From the cell containing the given text, extract its center point as (X, Y) coordinate. 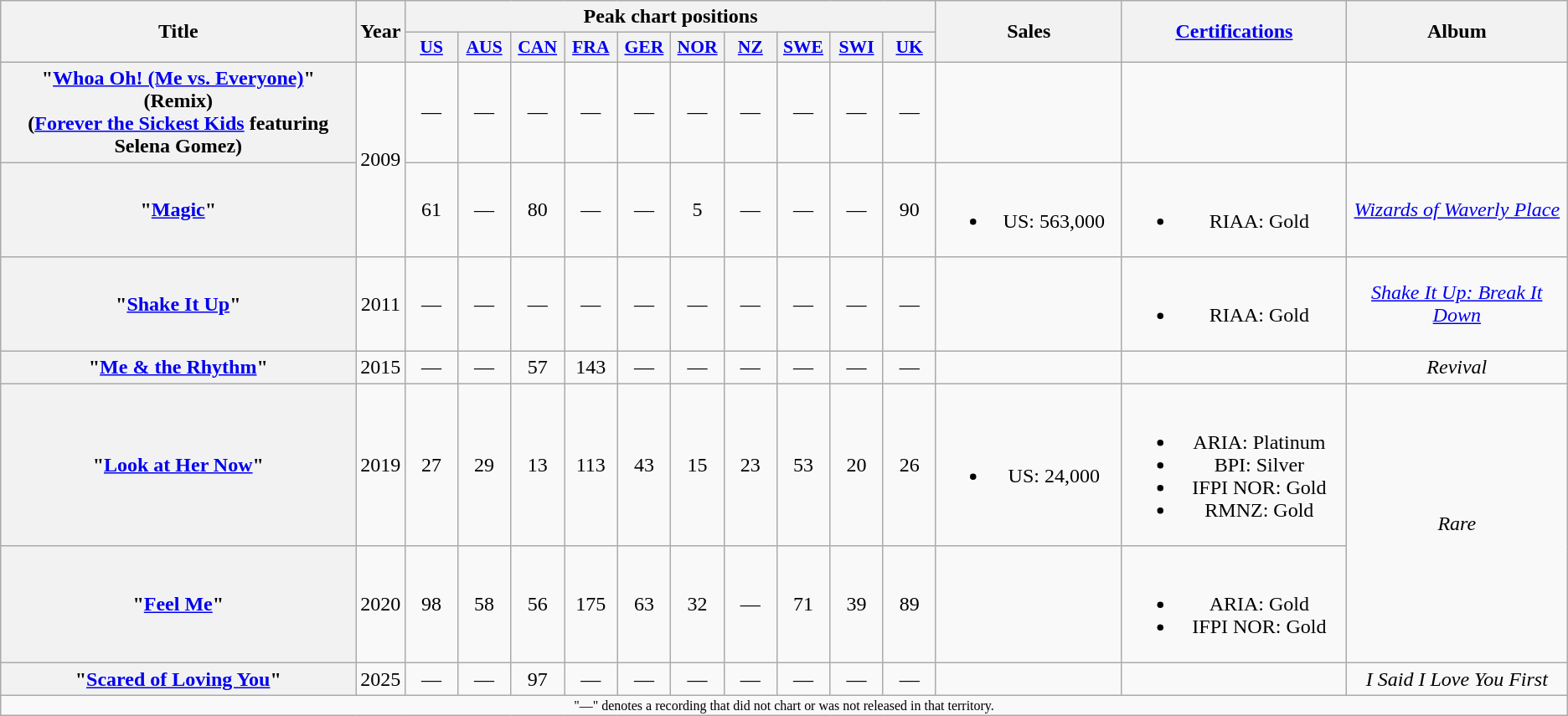
89 (910, 605)
UK (910, 48)
Album (1457, 32)
97 (538, 679)
2009 (380, 159)
15 (698, 465)
39 (856, 605)
143 (591, 368)
US (432, 48)
Sales (1029, 32)
Revival (1457, 368)
FRA (591, 48)
Peak chart positions (670, 17)
Certifications (1234, 32)
113 (591, 465)
2015 (380, 368)
"Whoa Oh! (Me vs. Everyone)" (Remix)(Forever the Sickest Kids featuring Selena Gomez) (178, 112)
53 (803, 465)
US: 24,000 (1029, 465)
I Said I Love You First (1457, 679)
"Feel Me" (178, 605)
57 (538, 368)
ARIA: GoldIFPI NOR: Gold (1234, 605)
2025 (380, 679)
27 (432, 465)
61 (432, 209)
43 (644, 465)
56 (538, 605)
"Magic" (178, 209)
NOR (698, 48)
71 (803, 605)
"Scared of Loving You" (178, 679)
26 (910, 465)
NZ (750, 48)
80 (538, 209)
AUS (484, 48)
CAN (538, 48)
Rare (1457, 523)
"Me & the Rhythm" (178, 368)
US: 563,000 (1029, 209)
63 (644, 605)
13 (538, 465)
2019 (380, 465)
58 (484, 605)
32 (698, 605)
20 (856, 465)
Title (178, 32)
GER (644, 48)
98 (432, 605)
Wizards of Waverly Place (1457, 209)
23 (750, 465)
175 (591, 605)
"—" denotes a recording that did not chart or was not released in that territory. (784, 705)
2011 (380, 305)
Shake It Up: Break It Down (1457, 305)
90 (910, 209)
ARIA: PlatinumBPI: SilverIFPI NOR: GoldRMNZ: Gold (1234, 465)
SWI (856, 48)
"Shake It Up" (178, 305)
2020 (380, 605)
SWE (803, 48)
"Look at Her Now" (178, 465)
29 (484, 465)
5 (698, 209)
Year (380, 32)
